For the text-containing cell, return its midpoint in (x, y) coordinate format. 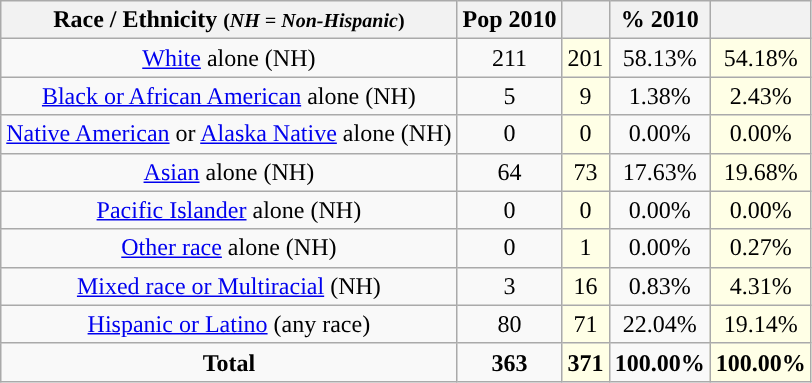
% 2010 (660, 20)
363 (510, 362)
Asian alone (NH) (229, 172)
201 (586, 58)
Other race alone (NH) (229, 248)
71 (586, 324)
Mixed race or Multiracial (NH) (229, 286)
16 (586, 286)
371 (586, 362)
3 (510, 286)
2.43% (760, 96)
54.18% (760, 58)
Pop 2010 (510, 20)
19.14% (760, 324)
1.38% (660, 96)
19.68% (760, 172)
22.04% (660, 324)
0.83% (660, 286)
0.27% (760, 248)
4.31% (760, 286)
5 (510, 96)
211 (510, 58)
9 (586, 96)
80 (510, 324)
White alone (NH) (229, 58)
64 (510, 172)
1 (586, 248)
73 (586, 172)
Hispanic or Latino (any race) (229, 324)
Race / Ethnicity (NH = Non-Hispanic) (229, 20)
Native American or Alaska Native alone (NH) (229, 134)
Black or African American alone (NH) (229, 96)
Pacific Islander alone (NH) (229, 210)
58.13% (660, 58)
Total (229, 362)
17.63% (660, 172)
